Identify which cell holds the provided text, then report its [X, Y] central coordinate. 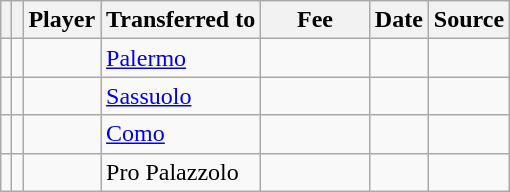
Palermo [181, 58]
Transferred to [181, 20]
Date [398, 20]
Como [181, 134]
Sassuolo [181, 96]
Source [468, 20]
Fee [316, 20]
Player [62, 20]
Pro Palazzolo [181, 172]
